Return (X, Y) of the center of cell containing provided text 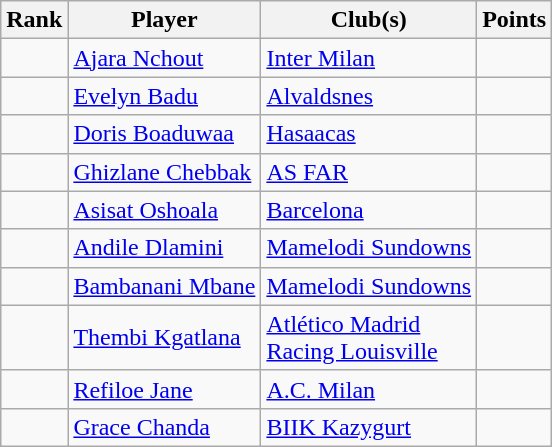
BIIK Kazygurt (369, 427)
Ajara Nchout (164, 58)
Thembi Kgatlana (164, 338)
Bambanani Mbane (164, 286)
Andile Dlamini (164, 248)
Barcelona (369, 210)
Doris Boaduwaa (164, 134)
Hasaacas (369, 134)
Evelyn Badu (164, 96)
Atlético Madrid Racing Louisville (369, 338)
Rank (34, 20)
A.C. Milan (369, 389)
Asisat Oshoala (164, 210)
Alvaldsnes (369, 96)
Grace Chanda (164, 427)
Inter Milan (369, 58)
AS FAR (369, 172)
Player (164, 20)
Refiloe Jane (164, 389)
Club(s) (369, 20)
Ghizlane Chebbak (164, 172)
Points (514, 20)
